Determine the (X, Y) coordinate at the center of the cell enclosing the given text.  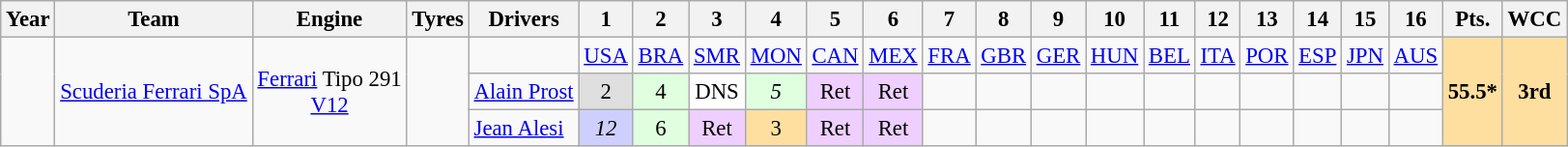
HUN (1115, 56)
11 (1170, 19)
14 (1318, 19)
MEX (893, 56)
WCC (1534, 19)
FRA (949, 56)
Engine (329, 19)
AUS (1415, 56)
GBR (1003, 56)
Scuderia Ferrari SpA (154, 93)
55.5* (1472, 93)
13 (1268, 19)
POR (1268, 56)
ESP (1318, 56)
9 (1058, 19)
BEL (1170, 56)
USA (606, 56)
Alain Prost (524, 92)
Year (28, 19)
Drivers (524, 19)
Ferrari Tipo 291V12 (329, 93)
Jean Alesi (524, 129)
7 (949, 19)
10 (1115, 19)
1 (606, 19)
JPN (1366, 56)
8 (1003, 19)
Pts. (1472, 19)
MON (776, 56)
GER (1058, 56)
DNS (717, 92)
15 (1366, 19)
CAN (835, 56)
16 (1415, 19)
ITA (1217, 56)
Team (154, 19)
SMR (717, 56)
BRA (661, 56)
Tyres (438, 19)
3rd (1534, 93)
